Detect which cell encompasses the target text, then output its [x, y] center coordinate. 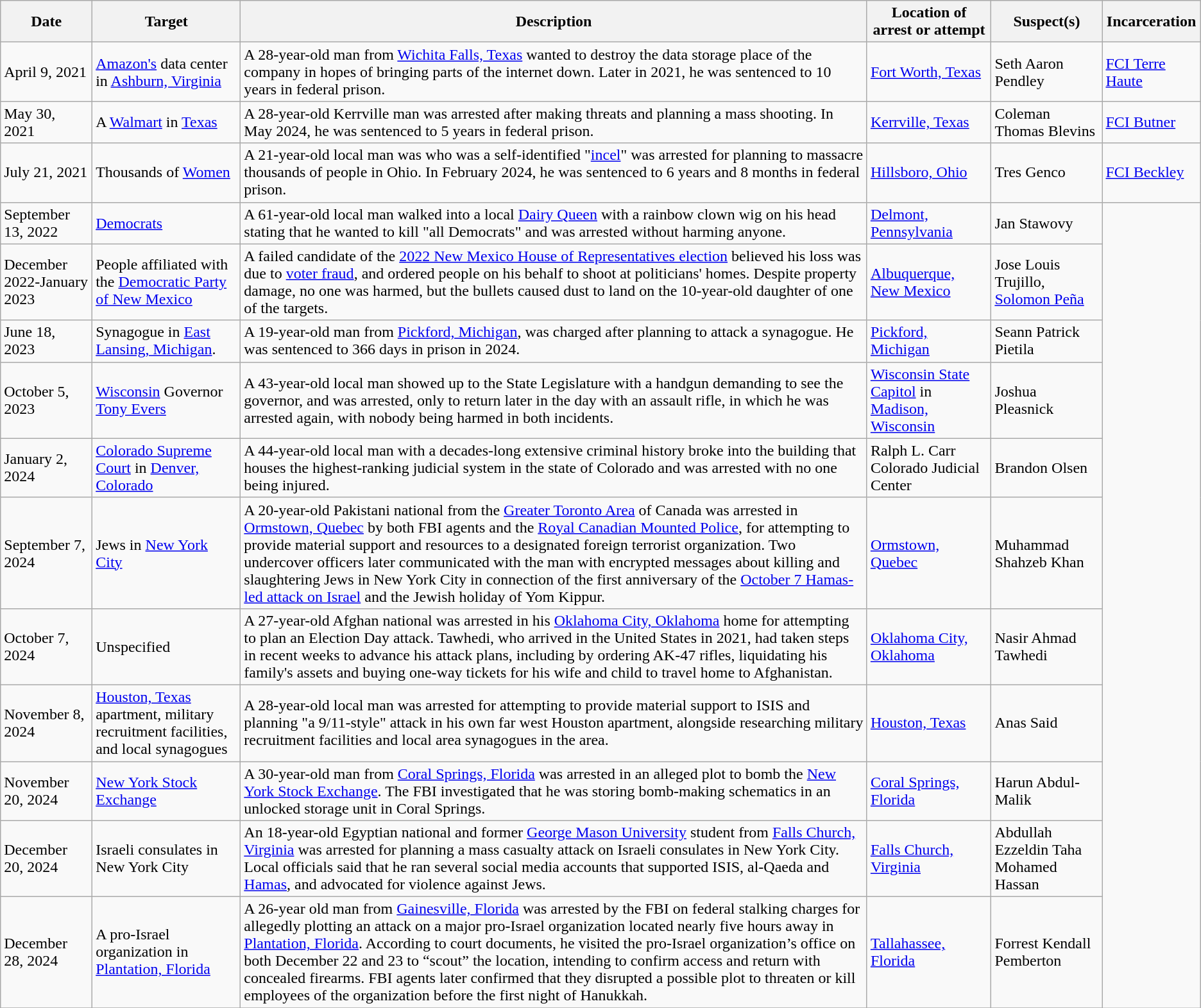
Location of arrest or attempt [929, 22]
Synagogue in East Lansing, Michigan. [167, 341]
May 30, 2021 [46, 122]
Coleman Thomas Blevins [1047, 122]
Delmont, Pennsylvania [929, 223]
Kerrville, Texas [929, 122]
Muhammad Shahzeb Khan [1047, 553]
FCI Butner [1151, 122]
Unspecified [167, 647]
October 7, 2024 [46, 647]
November 20, 2024 [46, 790]
Description [554, 22]
December 2022-January 2023 [46, 282]
Falls Church, Virginia [929, 859]
Hillsboro, Ohio [929, 173]
Pickford, Michigan [929, 341]
Oklahoma City, Oklahoma [929, 647]
Target [167, 22]
Coral Springs, Florida [929, 790]
April 9, 2021 [46, 72]
A pro-Israel organization in Plantation, Florida [167, 952]
December 28, 2024 [46, 952]
Israeli consulates in New York City [167, 859]
Seth Aaron Pendley [1047, 72]
FCI Terre Haute [1151, 72]
July 21, 2021 [46, 173]
Fort Worth, Texas [929, 72]
Anas Said [1047, 722]
FCI Beckley [1151, 173]
September 7, 2024 [46, 553]
October 5, 2023 [46, 400]
Houston, Texas apartment, military recruitment facilities, and local synagogues [167, 722]
Democrats [167, 223]
November 8, 2024 [46, 722]
Colorado Supreme Court in Denver, Colorado [167, 468]
Brandon Olsen [1047, 468]
Jan Stawovy [1047, 223]
Tres Genco [1047, 173]
Suspect(s) [1047, 22]
People affiliated with the Democratic Party of New Mexico [167, 282]
Date [46, 22]
A Walmart in Texas [167, 122]
Amazon's data center in Ashburn, Virginia [167, 72]
Albuquerque, New Mexico [929, 282]
Jews in New York City [167, 553]
Joshua Pleasnick [1047, 400]
Incarceration [1151, 22]
New York Stock Exchange [167, 790]
Thousands of Women [167, 173]
Seann Patrick Pietila [1047, 341]
Houston, Texas [929, 722]
Ralph L. Carr Colorado Judicial Center [929, 468]
Jose Louis Trujillo, Solomon Peña [1047, 282]
Forrest Kendall Pemberton [1047, 952]
September 13, 2022 [46, 223]
Tallahassee, Florida [929, 952]
January 2, 2024 [46, 468]
Ormstown, Quebec [929, 553]
June 18, 2023 [46, 341]
Harun Abdul-Malik [1047, 790]
Wisconsin State Capitol in Madison, Wisconsin [929, 400]
Abdullah Ezzeldin Taha Mohamed Hassan [1047, 859]
December 20, 2024 [46, 859]
A 19-year-old man from Pickford, Michigan, was charged after planning to attack a synagogue. He was sentenced to 366 days in prison in 2024. [554, 341]
Wisconsin Governor Tony Evers [167, 400]
Nasir Ahmad Tawhedi [1047, 647]
